Detect which cell encompasses the target text, then output its [x, y] center coordinate. 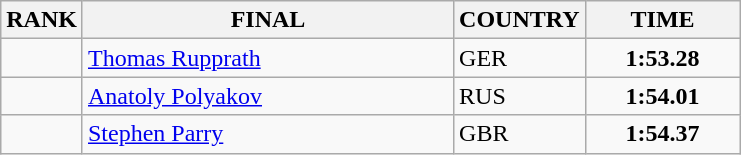
RANK [42, 20]
COUNTRY [520, 20]
Anatoly Polyakov [268, 96]
Stephen Parry [268, 134]
1:53.28 [662, 58]
1:54.01 [662, 96]
RUS [520, 96]
GBR [520, 134]
FINAL [268, 20]
GER [520, 58]
Thomas Rupprath [268, 58]
1:54.37 [662, 134]
TIME [662, 20]
